Detect which cell encompasses the target text, then output its [X, Y] center coordinate. 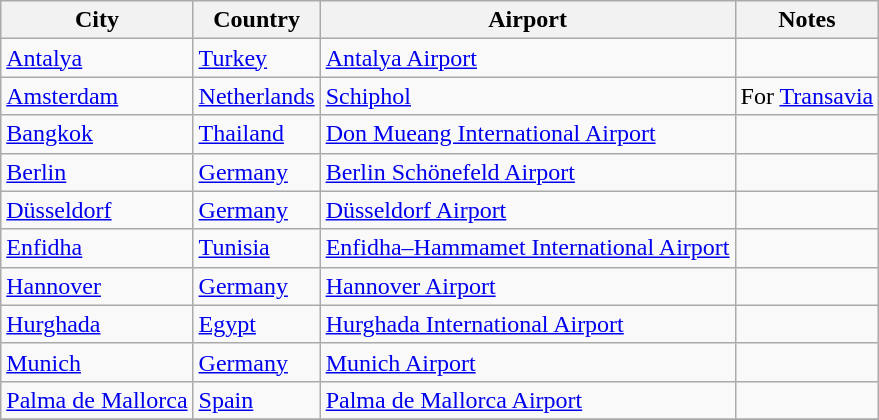
Country [256, 20]
Berlin Schönefeld Airport [528, 172]
Spain [256, 400]
Hurghada [97, 324]
Tunisia [256, 248]
Düsseldorf [97, 210]
Munich Airport [528, 362]
Munich [97, 362]
Bangkok [97, 134]
Don Mueang International Airport [528, 134]
Turkey [256, 58]
Airport [528, 20]
Berlin [97, 172]
Egypt [256, 324]
Enfidha [97, 248]
City [97, 20]
Enfidha–Hammamet International Airport [528, 248]
Netherlands [256, 96]
Hannover [97, 286]
Düsseldorf Airport [528, 210]
Amsterdam [97, 96]
Hannover Airport [528, 286]
Schiphol [528, 96]
Antalya [97, 58]
Hurghada International Airport [528, 324]
Notes [807, 20]
Thailand [256, 134]
Antalya Airport [528, 58]
Palma de Mallorca Airport [528, 400]
Palma de Mallorca [97, 400]
For Transavia [807, 96]
